Locate the cell with the specified text and output its (X, Y) center coordinate. 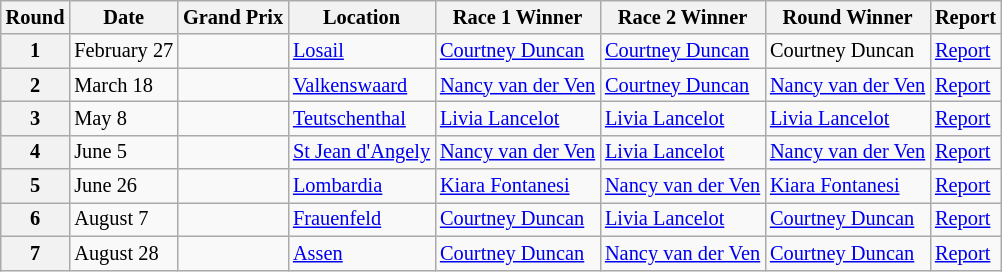
Lombardia (362, 186)
Valkenswaard (362, 85)
2 (36, 85)
6 (36, 219)
4 (36, 152)
Assen (362, 253)
June 5 (124, 152)
Round (36, 17)
March 18 (124, 85)
5 (36, 186)
3 (36, 118)
Date (124, 17)
Location (362, 17)
August 7 (124, 219)
August 28 (124, 253)
February 27 (124, 51)
Frauenfeld (362, 219)
Race 2 Winner (682, 17)
Teutschenthal (362, 118)
May 8 (124, 118)
Round Winner (848, 17)
7 (36, 253)
1 (36, 51)
Race 1 Winner (518, 17)
Grand Prix (233, 17)
St Jean d'Angely (362, 152)
Losail (362, 51)
June 26 (124, 186)
